For the text-containing cell, return its midpoint in (x, y) coordinate format. 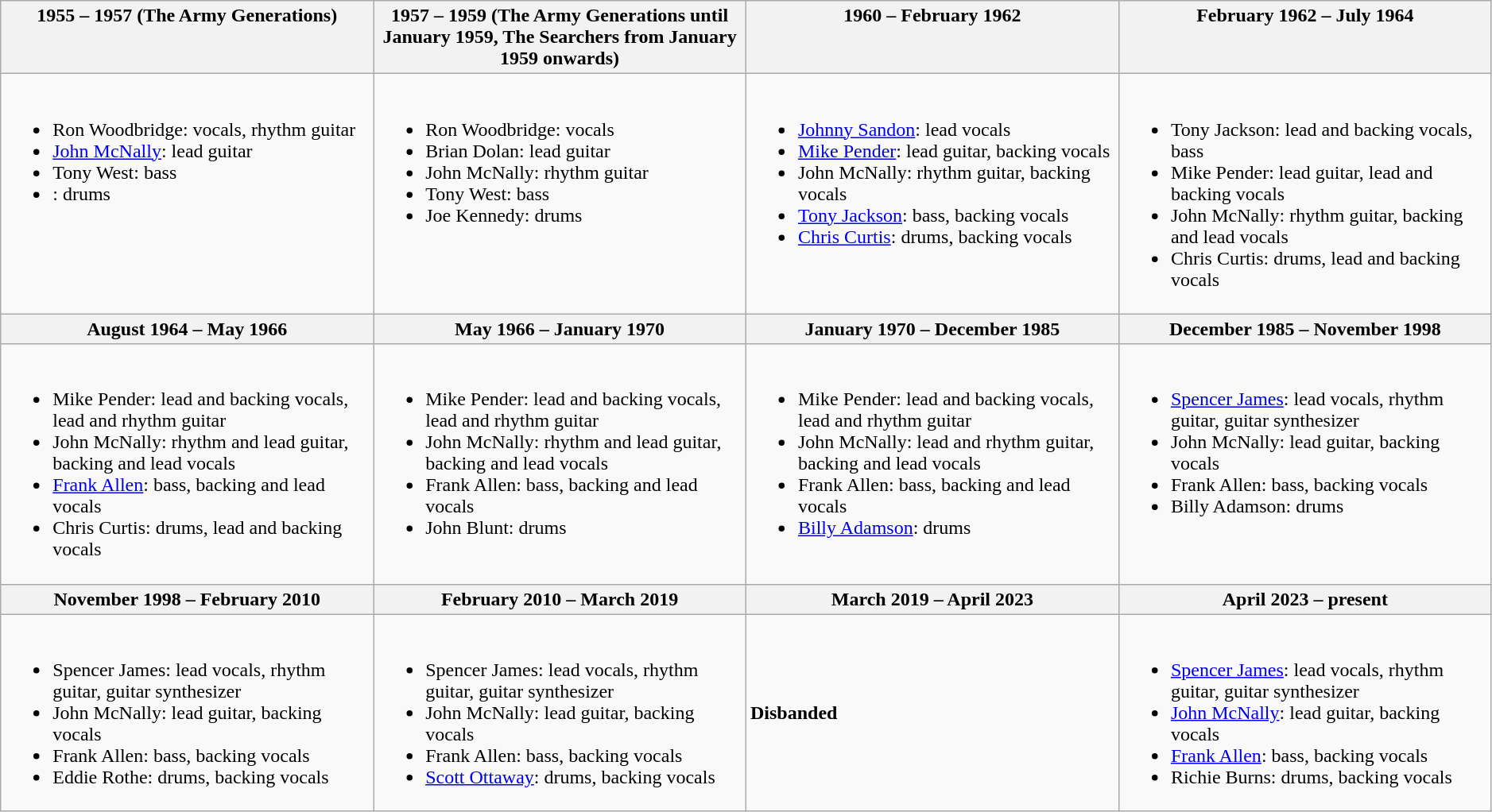
1957 – 1959 (The Army Generations until January 1959, The Searchers from January 1959 onwards) (560, 37)
August 1964 – May 1966 (188, 329)
January 1970 – December 1985 (932, 329)
Ron Woodbridge: vocalsBrian Dolan: lead guitarJohn McNally: rhythm guitarTony West: bassJoe Kennedy: drums (560, 194)
1960 – February 1962 (932, 37)
May 1966 – January 1970 (560, 329)
April 2023 – present (1305, 599)
December 1985 – November 1998 (1305, 329)
Ron Woodbridge: vocals, rhythm guitarJohn McNally: lead guitarTony West: bass: drums (188, 194)
Disbanded (932, 713)
March 2019 – April 2023 (932, 599)
November 1998 – February 2010 (188, 599)
February 2010 – March 2019 (560, 599)
February 1962 – July 1964 (1305, 37)
1955 – 1957 (The Army Generations) (188, 37)
